Identify which cell holds the provided text, then report its [X, Y] central coordinate. 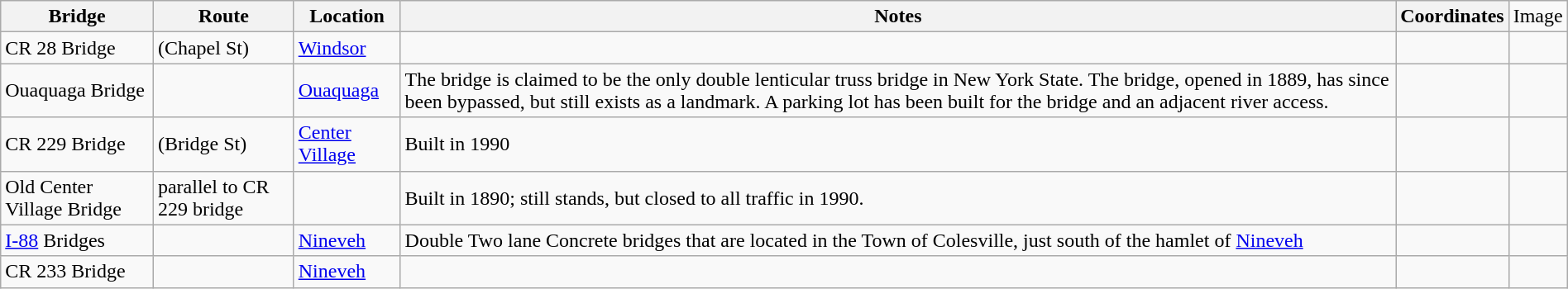
Built in 1990 [898, 144]
CR 233 Bridge [78, 272]
Built in 1890; still stands, but closed to all traffic in 1990. [898, 198]
CR 229 Bridge [78, 144]
Double Two lane Concrete bridges that are located in the Town of Colesville, just south of the hamlet of Nineveh [898, 240]
Coordinates [1452, 17]
CR 28 Bridge [78, 48]
Route [223, 17]
(Bridge St) [223, 144]
Center Village [347, 144]
Windsor [347, 48]
Notes [898, 17]
Bridge [78, 17]
Ouaquaga [347, 91]
Image [1538, 17]
Old Center Village Bridge [78, 198]
I-88 Bridges [78, 240]
parallel to CR 229 bridge [223, 198]
(Chapel St) [223, 48]
Location [347, 17]
Ouaquaga Bridge [78, 91]
